Identify which cell holds the provided text, then report its (x, y) central coordinate. 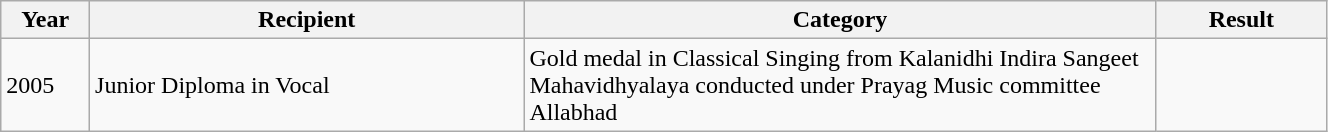
Year (46, 20)
Category (840, 20)
Result (1241, 20)
2005 (46, 85)
Gold medal in Classical Singing from Kalanidhi Indira Sangeet Mahavidhyalaya conducted under Prayag Music committee Allabhad (840, 85)
Junior Diploma in Vocal (307, 85)
Recipient (307, 20)
